Search for the cell housing the specified text and yield its (X, Y) center coordinate. 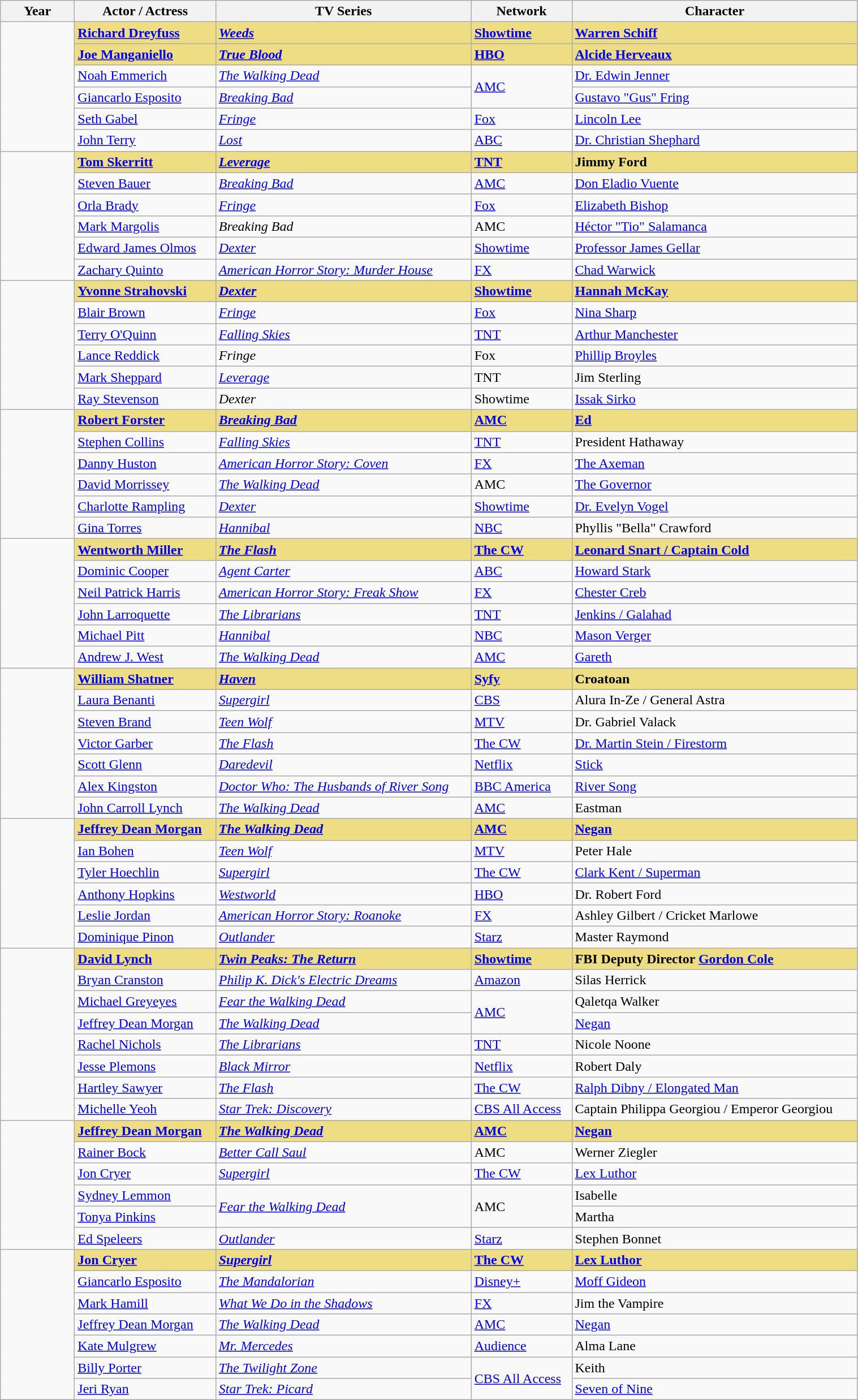
Lincoln Lee (715, 119)
Mark Sheppard (145, 377)
Twin Peaks: The Return (343, 959)
Mark Hamill (145, 1303)
What We Do in the Shadows (343, 1303)
Jenkins / Galahad (715, 614)
Chester Creb (715, 592)
Seth Gabel (145, 119)
Ed (715, 420)
Haven (343, 679)
Ralph Dibny / Elongated Man (715, 1088)
Leonard Snart / Captain Cold (715, 549)
Richard Dreyfuss (145, 33)
Danny Huston (145, 463)
David Lynch (145, 959)
Héctor "Tio" Salamanca (715, 226)
Weeds (343, 33)
Phyllis "Bella" Crawford (715, 528)
Warren Schiff (715, 33)
The Governor (715, 485)
Jim the Vampire (715, 1303)
Nicole Noone (715, 1045)
Hartley Sawyer (145, 1088)
Steven Bauer (145, 183)
Chad Warwick (715, 270)
Stick (715, 765)
TV Series (343, 11)
Dr. Edwin Jenner (715, 76)
Phillip Broyles (715, 356)
American Horror Story: Roanoke (343, 915)
Steven Brand (145, 722)
Dr. Evelyn Vogel (715, 506)
Alcide Herveaux (715, 54)
Kate Mulgrew (145, 1346)
Philip K. Dick's Electric Dreams (343, 980)
American Horror Story: Coven (343, 463)
Black Mirror (343, 1066)
Alex Kingston (145, 786)
Lost (343, 140)
Dominique Pinon (145, 937)
Charlotte Rampling (145, 506)
Ian Bohen (145, 851)
Tyler Hoechlin (145, 872)
Gareth (715, 657)
Gina Torres (145, 528)
Lance Reddick (145, 356)
Character (715, 11)
Jim Sterling (715, 377)
Ray Stevenson (145, 399)
Rainer Bock (145, 1152)
Edward James Olmos (145, 248)
Don Eladio Vuente (715, 183)
Star Trek: Picard (343, 1389)
Ed Speleers (145, 1238)
Hannah McKay (715, 291)
Zachary Quinto (145, 270)
The Axeman (715, 463)
Clark Kent / Superman (715, 872)
Dr. Gabriel Valack (715, 722)
Agent Carter (343, 571)
American Horror Story: Murder House (343, 270)
Blair Brown (145, 313)
Star Trek: Discovery (343, 1109)
Dominic Cooper (145, 571)
Dr. Martin Stein / Firestorm (715, 743)
River Song (715, 786)
Alma Lane (715, 1346)
Captain Philippa Georgiou / Emperor Georgiou (715, 1109)
Joe Manganiello (145, 54)
Victor Garber (145, 743)
Moff Gideon (715, 1281)
Croatoan (715, 679)
Stephen Bonnet (715, 1238)
Tonya Pinkins (145, 1217)
Master Raymond (715, 937)
BBC America (521, 786)
Robert Forster (145, 420)
David Morrissey (145, 485)
Tom Skerritt (145, 162)
Qaletqa Walker (715, 1002)
Seven of Nine (715, 1389)
Orla Brady (145, 205)
John Carroll Lynch (145, 808)
Stephen Collins (145, 442)
Terry O'Quinn (145, 334)
Doctor Who: The Husbands of River Song (343, 786)
Westworld (343, 894)
Wentworth Miller (145, 549)
Dr. Robert Ford (715, 894)
Billy Porter (145, 1368)
Neil Patrick Harris (145, 592)
Jesse Plemons (145, 1066)
Laura Benanti (145, 700)
John Terry (145, 140)
Disney+ (521, 1281)
Robert Daly (715, 1066)
Daredevil (343, 765)
Mr. Mercedes (343, 1346)
Eastman (715, 808)
Anthony Hopkins (145, 894)
Alura In-Ze / General Astra (715, 700)
Peter Hale (715, 851)
Howard Stark (715, 571)
Noah Emmerich (145, 76)
William Shatner (145, 679)
Martha (715, 1217)
American Horror Story: Freak Show (343, 592)
Better Call Saul (343, 1152)
Audience (521, 1346)
Dr. Christian Shephard (715, 140)
Ashley Gilbert / Cricket Marlowe (715, 915)
Michael Greyeyes (145, 1002)
Andrew J. West (145, 657)
Silas Herrick (715, 980)
FBI Deputy Director Gordon Cole (715, 959)
Arthur Manchester (715, 334)
Rachel Nichols (145, 1045)
Gustavo "Gus" Fring (715, 97)
Michael Pitt (145, 636)
True Blood (343, 54)
Sydney Lemmon (145, 1195)
Mark Margolis (145, 226)
Yvonne Strahovski (145, 291)
Amazon (521, 980)
The Twilight Zone (343, 1368)
Actor / Actress (145, 11)
Year (37, 11)
Keith (715, 1368)
Syfy (521, 679)
Leslie Jordan (145, 915)
Werner Ziegler (715, 1152)
Elizabeth Bishop (715, 205)
Jeri Ryan (145, 1389)
Issak Sirko (715, 399)
Bryan Cranston (145, 980)
John Larroquette (145, 614)
Professor James Gellar (715, 248)
Jimmy Ford (715, 162)
Nina Sharp (715, 313)
Mason Verger (715, 636)
CBS (521, 700)
The Mandalorian (343, 1281)
Michelle Yeoh (145, 1109)
Isabelle (715, 1195)
Scott Glenn (145, 765)
President Hathaway (715, 442)
Network (521, 11)
